Pinpoint the cell where the given text exists, returning its (x, y) midpoint coordinate. 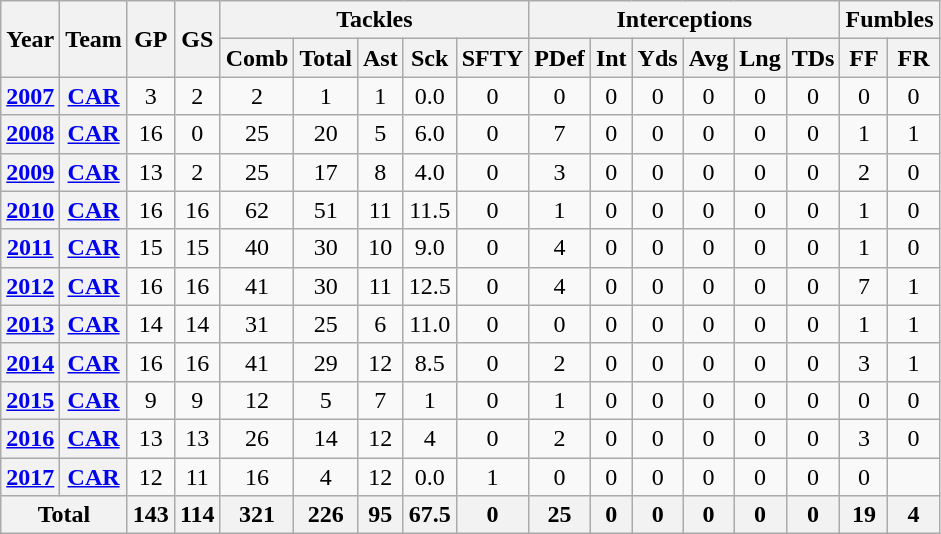
Yds (658, 58)
143 (150, 515)
31 (257, 324)
FF (864, 58)
GP (150, 39)
SFTY (492, 58)
10 (380, 248)
26 (257, 438)
321 (257, 515)
114 (197, 515)
8.5 (430, 362)
4.0 (430, 172)
Sck (430, 58)
2017 (30, 477)
FR (914, 58)
Tackles (374, 20)
8 (380, 172)
17 (326, 172)
Year (30, 39)
Fumbles (890, 20)
6 (380, 324)
Ast (380, 58)
40 (257, 248)
2007 (30, 96)
2012 (30, 286)
226 (326, 515)
Lng (760, 58)
2011 (30, 248)
95 (380, 515)
2016 (30, 438)
2009 (30, 172)
TDs (813, 58)
19 (864, 515)
Avg (708, 58)
11.0 (430, 324)
11.5 (430, 210)
51 (326, 210)
Comb (257, 58)
20 (326, 134)
PDef (560, 58)
Interceptions (684, 20)
2015 (30, 400)
29 (326, 362)
Int (611, 58)
2010 (30, 210)
GS (197, 39)
2014 (30, 362)
9.0 (430, 248)
67.5 (430, 515)
62 (257, 210)
Team (94, 39)
6.0 (430, 134)
2013 (30, 324)
12.5 (430, 286)
2008 (30, 134)
